From the cell containing the given text, extract its center point as (x, y) coordinate. 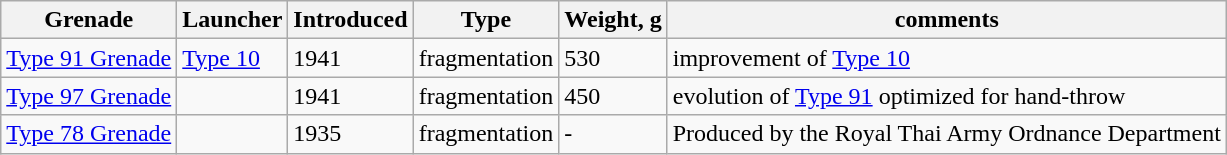
- (613, 134)
comments (946, 20)
530 (613, 58)
450 (613, 96)
Type 10 (232, 58)
Type 97 Grenade (89, 96)
Grenade (89, 20)
Produced by the Royal Thai Army Ordnance Department (946, 134)
improvement of Type 10 (946, 58)
Launcher (232, 20)
Introduced (350, 20)
Type (486, 20)
evolution of Type 91 optimized for hand-throw (946, 96)
Type 91 Grenade (89, 58)
Weight, g (613, 20)
1935 (350, 134)
Type 78 Grenade (89, 134)
